Capture the cell that displays the provided text and extract its [X, Y] central coordinate. 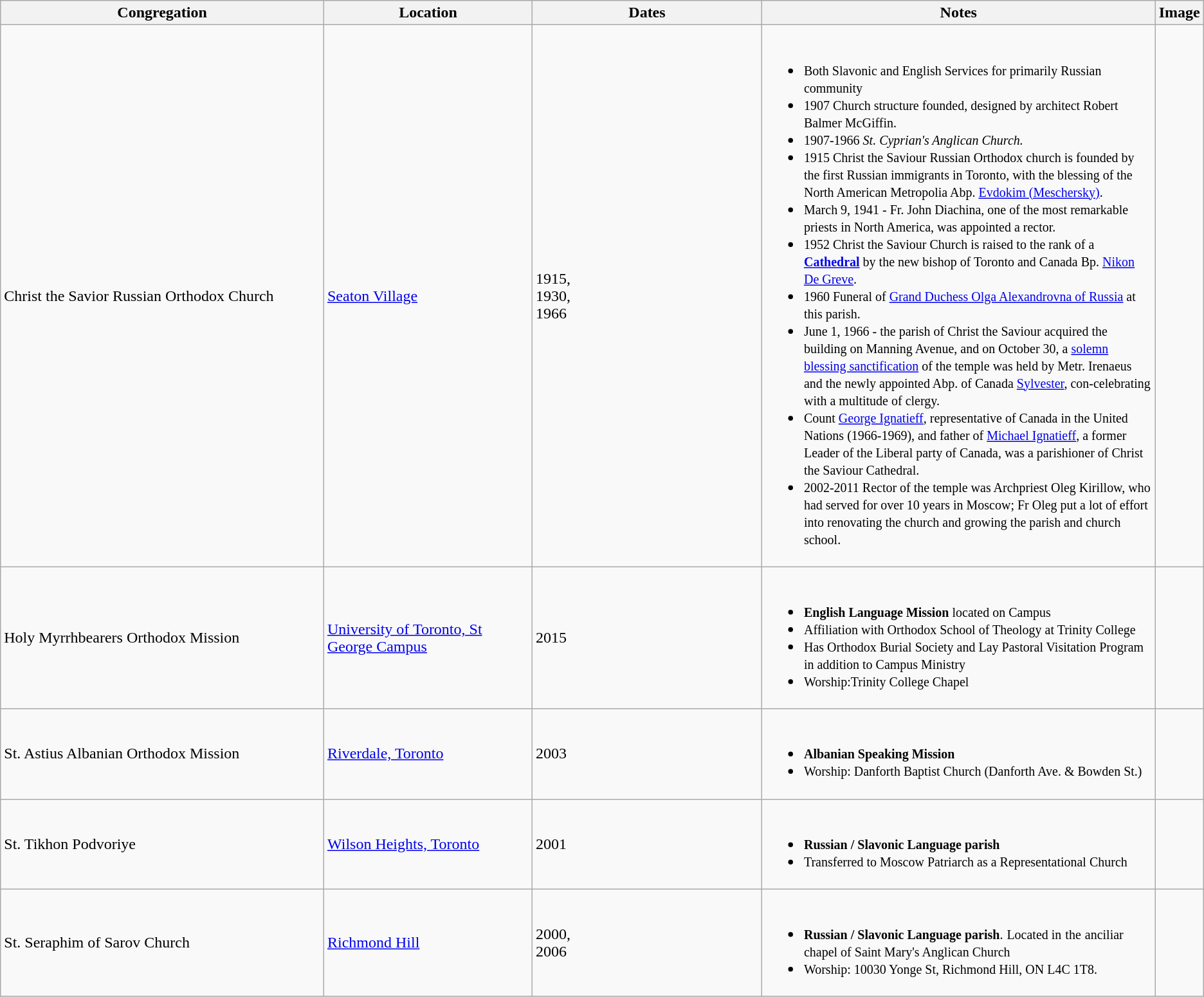
Russian / Slavonic Language parishTransferred to Moscow Patriarch as a Representational Church [958, 844]
2015 [647, 638]
Russian / Slavonic Language parish. Located in the anciliar chapel of Saint Mary's Anglican ChurchWorship: 10030 Yonge St, Richmond Hill, ON L4C 1T8. [958, 943]
Albanian Speaking MissionWorship: Danforth Baptist Church (Danforth Ave. & Bowden St.) [958, 754]
Notes [958, 13]
Richmond Hill [428, 943]
St. Seraphim of Sarov Church [162, 943]
Riverdale, Toronto [428, 754]
Seaton Village [428, 296]
Christ the Savior Russian Orthodox Church [162, 296]
Dates [647, 13]
1915,1930,1966 [647, 296]
Wilson Heights, Toronto [428, 844]
Location [428, 13]
St. Astius Albanian Orthodox Mission [162, 754]
2003 [647, 754]
University of Toronto, St George Campus [428, 638]
2000,2006 [647, 943]
Congregation [162, 13]
St. Tikhon Podvoriye [162, 844]
Image [1180, 13]
2001 [647, 844]
Holy Myrrhbearers Orthodox Mission [162, 638]
